Pinpoint the cell where the given text exists, returning its (X, Y) midpoint coordinate. 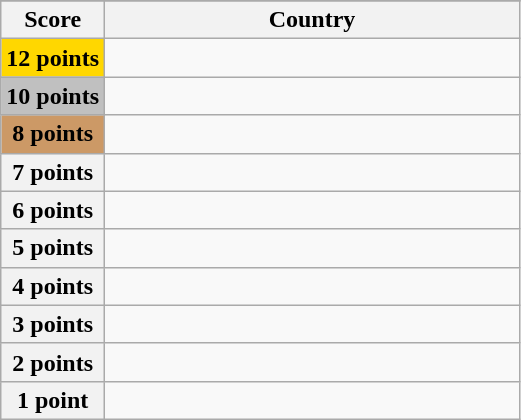
4 points (53, 286)
7 points (53, 172)
2 points (53, 362)
12 points (53, 58)
6 points (53, 210)
8 points (53, 134)
1 point (53, 400)
5 points (53, 248)
10 points (53, 96)
Country (312, 20)
3 points (53, 324)
Score (53, 20)
